Identify which cell holds the provided text, then report its [x, y] central coordinate. 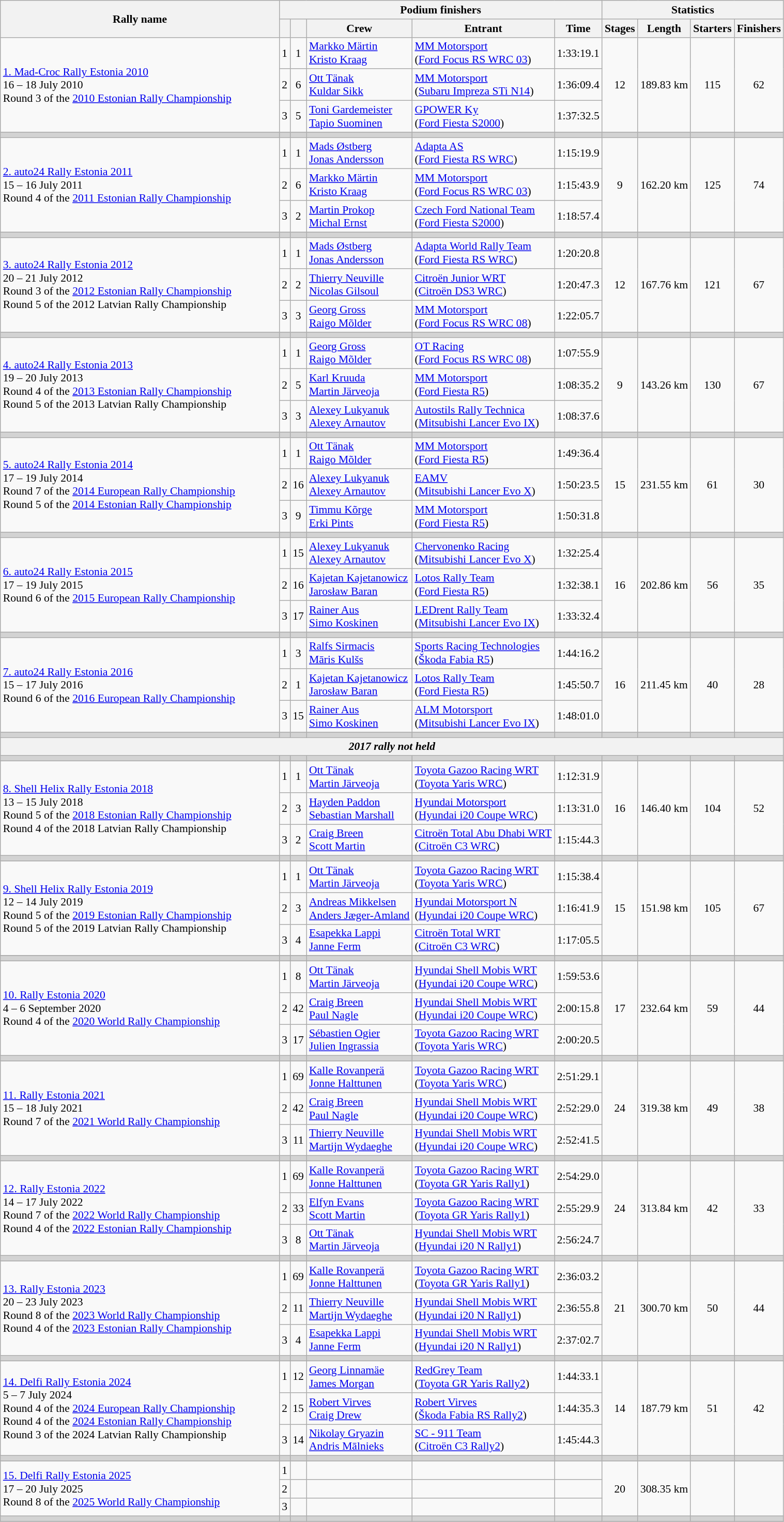
12. Rally Estonia 202214 – 17 July 2022Round 7 of the 2022 World Rally ChampionshipRound 4 of the 2022 Estonian Rally Championship [140, 1208]
1:48:01.0 [578, 716]
40 [712, 684]
49 [712, 1108]
5. auto24 Rally Estonia 201417 – 19 July 2014Round 7 of the 2014 European Rally ChampionshipRound 5 of the 2014 Estonian Rally Championship [140, 485]
2:52:41.5 [578, 1140]
Nikolay Gryazin Andris Mālnieks [360, 1440]
Chervonenko Racing (Mitsubishi Lancer Evo X) [483, 553]
GPOWER Ky (Ford Fiesta S2000) [483, 117]
105 [712, 909]
Hyundai Motorsport (Hyundai i20 Coupe WRC) [483, 808]
6. auto24 Rally Estonia 201517 – 19 July 2015Round 6 of the 2015 European Rally Championship [140, 585]
Statistics [693, 10]
1:15:38.4 [578, 877]
189.83 km [664, 85]
1:50:31.8 [578, 517]
1:13:31.0 [578, 808]
Hayden Paddon Sebastian Marshall [360, 808]
Elfyn Evans Scott Martin [360, 1208]
20 [620, 1488]
1:32:25.4 [578, 553]
115 [712, 85]
21 [620, 1309]
1:15:43.9 [578, 185]
104 [712, 808]
2:37:02.7 [578, 1340]
SC - 911 Team (Citroën C3 Rally2) [483, 1440]
308.35 km [664, 1488]
Robert Virves Craig Drew [360, 1409]
1:15:19.9 [578, 153]
Robert Virves (Škoda Fabia RS Rally2) [483, 1409]
1:50:23.5 [578, 485]
1:33:19.1 [578, 53]
2:00:15.8 [578, 1009]
52 [759, 808]
Karl Kruuda Martin Järveoja [360, 385]
151.98 km [664, 909]
Adapta World Rally Team (Ford Fiesta RS WRC) [483, 253]
232.64 km [664, 1009]
15. Delfi Rally Estonia 202517 – 20 July 2025Round 8 of the 2025 World Rally Championship [140, 1488]
Ralfs Sirmacis Māris Kulšs [360, 653]
Timmu Kõrge Erki Pints [360, 517]
Czech Ford National Team (Ford Fiesta S2000) [483, 216]
10. Rally Estonia 20204 – 6 September 2020Round 4 of the 2020 World Rally Championship [140, 1009]
Adapta AS (Ford Fiesta RS WRC) [483, 153]
LEDrent Rally Team (Mitsubishi Lancer Evo IX) [483, 616]
56 [712, 585]
2:51:29.1 [578, 1077]
2:56:24.7 [578, 1240]
RedGrey Team (Toyota GR Yaris Rally2) [483, 1377]
Crew [360, 28]
187.79 km [664, 1409]
1:49:36.4 [578, 453]
1:17:05.5 [578, 940]
Time [578, 28]
Sports Racing Technologies (Škoda Fabia R5) [483, 653]
1:08:37.6 [578, 417]
Length [664, 28]
143.26 km [664, 385]
7. auto24 Rally Estonia 201615 – 17 July 2016Round 6 of the 2016 European Rally Championship [140, 684]
Ott Tänak Raigo Mõlder [360, 453]
1:07:55.9 [578, 353]
162.20 km [664, 185]
1:15:44.3 [578, 840]
1:45:50.7 [578, 685]
Andreas Mikkelsen Anders Jæger-Amland [360, 909]
211.45 km [664, 684]
3. auto24 Rally Estonia 201220 – 21 July 2012Round 3 of the 2012 Estonian Rally ChampionshipRound 5 of the 2012 Latvian Rally Championship [140, 284]
61 [712, 485]
319.38 km [664, 1108]
1:44:35.3 [578, 1409]
Sébastien Ogier Julien Ingrassia [360, 1040]
59 [712, 1009]
EAMV (Mitsubishi Lancer Evo X) [483, 485]
167.76 km [664, 284]
300.70 km [664, 1309]
1:20:20.8 [578, 253]
1:12:31.9 [578, 777]
9. Shell Helix Rally Estonia 201912 – 14 July 2019Round 5 of the 2019 Estonian Rally ChampionshipRound 5 of the 2019 Latvian Rally Championship [140, 909]
1. Mad-Croc Rally Estonia 201016 – 18 July 2010Round 3 of the 2010 Estonian Rally Championship [140, 85]
1:59:53.6 [578, 977]
2:36:03.2 [578, 1277]
11. Rally Estonia 202115 – 18 July 2021Round 7 of the 2021 World Rally Championship [140, 1108]
Starters [712, 28]
1:08:35.2 [578, 385]
121 [712, 284]
Entrant [483, 28]
1:18:57.4 [578, 216]
Martin Prokop Michal Ernst [360, 216]
Ott Tänak Kuldar Sikk [360, 85]
1:33:32.4 [578, 616]
2:54:29.0 [578, 1177]
4. auto24 Rally Estonia 201319 – 20 July 2013Round 4 of the 2013 Estonian Rally ChampionshipRound 5 of the 2013 Latvian Rally Championship [140, 385]
1:32:38.1 [578, 585]
2017 rally not held [392, 747]
146.40 km [664, 808]
Finishers [759, 28]
125 [712, 185]
8. Shell Helix Rally Estonia 201813 – 15 July 2018Round 5 of the 2018 Estonian Rally ChampionshipRound 4 of the 2018 Latvian Rally Championship [140, 808]
1:44:33.1 [578, 1377]
1:20:47.3 [578, 285]
Craig Breen Scott Martin [360, 840]
Rally name [140, 19]
2. auto24 Rally Estonia 201115 – 16 July 2011Round 4 of the 2011 Estonian Rally Championship [140, 185]
1:36:09.4 [578, 85]
Toni Gardemeister Tapio Suominen [360, 117]
35 [759, 585]
MM Motorsport (Subaru Impreza STi N14) [483, 85]
Hyundai Motorsport N (Hyundai i20 Coupe WRC) [483, 909]
38 [759, 1108]
202.86 km [664, 585]
30 [759, 485]
2:36:55.8 [578, 1309]
2:52:29.0 [578, 1108]
13. Rally Estonia 202320 – 23 July 2023Round 8 of the 2023 World Rally ChampionshipRound 4 of the 2023 Estonian Rally Championship [140, 1309]
2:00:20.5 [578, 1040]
Citroën Total Abu Dhabi WRT (Citroën C3 WRC) [483, 840]
130 [712, 385]
Thierry Neuville Nicolas Gilsoul [360, 285]
1:45:44.3 [578, 1440]
1:22:05.7 [578, 316]
Autostils Rally Technica (Mitsubishi Lancer Evo IX) [483, 417]
OT Racing (Ford Focus RS WRC 08) [483, 353]
1:37:32.5 [578, 117]
Georg Linnamäe James Morgan [360, 1377]
Citroën Total WRT (Citroën C3 WRC) [483, 940]
1:44:16.2 [578, 653]
Stages [620, 28]
Podium finishers [440, 10]
2:55:29.9 [578, 1208]
1:16:41.9 [578, 909]
51 [712, 1409]
62 [759, 85]
231.55 km [664, 485]
313.84 km [664, 1208]
ALM Motorsport (Mitsubishi Lancer Evo IX) [483, 716]
Citroën Junior WRT (Citroën DS3 WRC) [483, 285]
MM Motorsport (Ford Focus RS WRC 08) [483, 316]
74 [759, 185]
50 [712, 1309]
28 [759, 684]
